Output the (x, y) coordinate of the center of the cell containing the given text.  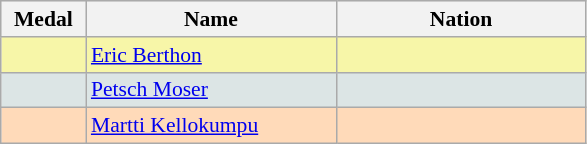
Eric Berthon (211, 55)
Nation (461, 19)
Name (211, 19)
Medal (44, 19)
Petsch Moser (211, 90)
Martti Kellokumpu (211, 126)
